Output the (X, Y) coordinate of the center of the cell containing the given text.  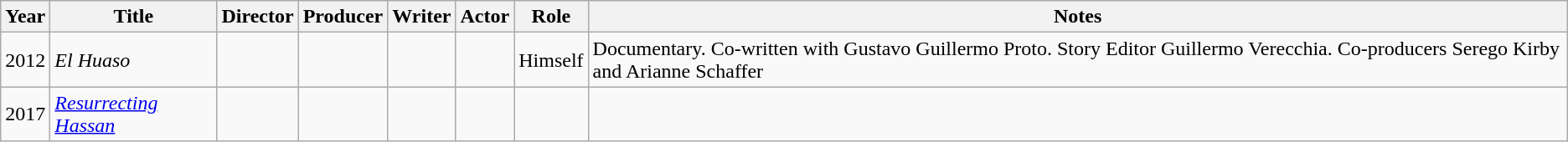
Writer (422, 17)
Director (258, 17)
Notes (1077, 17)
Himself (551, 60)
2012 (25, 60)
El Huaso (134, 60)
2017 (25, 114)
Resurrecting Hassan (134, 114)
Year (25, 17)
Producer (343, 17)
Documentary. Co-written with Gustavo Guillermo Proto. Story Editor Guillermo Verecchia. Co-producers Serego Kirby and Arianne Schaffer (1077, 60)
Role (551, 17)
Actor (485, 17)
Title (134, 17)
